Return [x, y] of the center of cell containing provided text 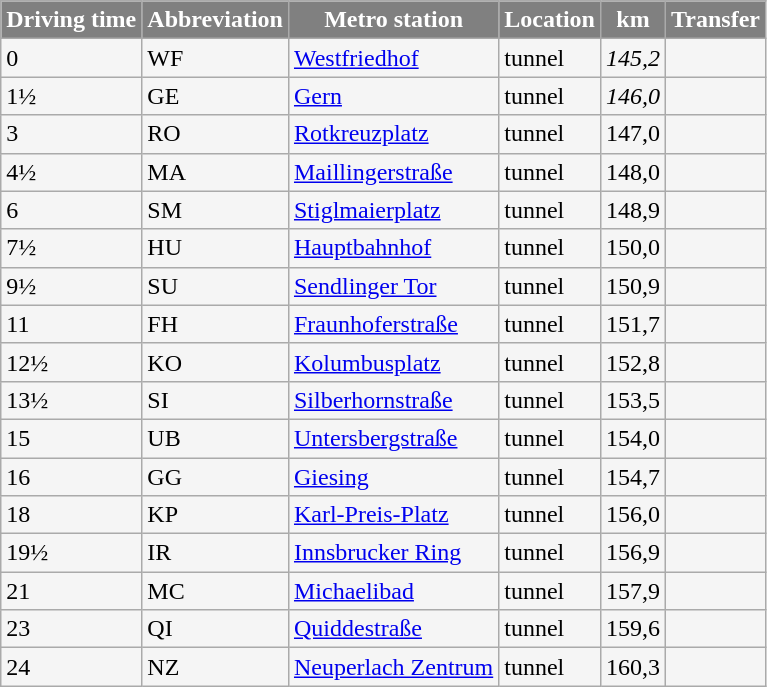
147,0 [632, 134]
24 [72, 667]
Driving time [72, 20]
MA [216, 172]
148,9 [632, 210]
18 [72, 515]
154,0 [632, 438]
15 [72, 438]
19½ [72, 553]
152,8 [632, 362]
RO [216, 134]
KO [216, 362]
145,2 [632, 58]
Gern [393, 96]
FH [216, 324]
SI [216, 400]
0 [72, 58]
7½ [72, 248]
Neuperlach Zentrum [393, 667]
WF [216, 58]
Fraunhoferstraße [393, 324]
Maillingerstraße [393, 172]
UB [216, 438]
Michaelibad [393, 591]
NZ [216, 667]
4½ [72, 172]
QI [216, 629]
HU [216, 248]
11 [72, 324]
Location [550, 20]
156,0 [632, 515]
1½ [72, 96]
SM [216, 210]
Hauptbahnhof [393, 248]
Innsbrucker Ring [393, 553]
Quiddestraße [393, 629]
23 [72, 629]
154,7 [632, 477]
Abbreviation [216, 20]
GE [216, 96]
Stiglmaierplatz [393, 210]
GG [216, 477]
9½ [72, 286]
151,7 [632, 324]
SU [216, 286]
153,5 [632, 400]
IR [216, 553]
156,9 [632, 553]
Metro station [393, 20]
Giesing [393, 477]
21 [72, 591]
MC [216, 591]
Karl-Preis-Platz [393, 515]
Sendlinger Tor [393, 286]
150,0 [632, 248]
Untersbergstraße [393, 438]
16 [72, 477]
Kolumbusplatz [393, 362]
13½ [72, 400]
Transfer [716, 20]
150,9 [632, 286]
6 [72, 210]
12½ [72, 362]
km [632, 20]
160,3 [632, 667]
159,6 [632, 629]
157,9 [632, 591]
KP [216, 515]
Silberhornstraße [393, 400]
Rotkreuzplatz [393, 134]
Westfriedhof [393, 58]
146,0 [632, 96]
148,0 [632, 172]
3 [72, 134]
